Locate the cell with the specified text and output its [X, Y] center coordinate. 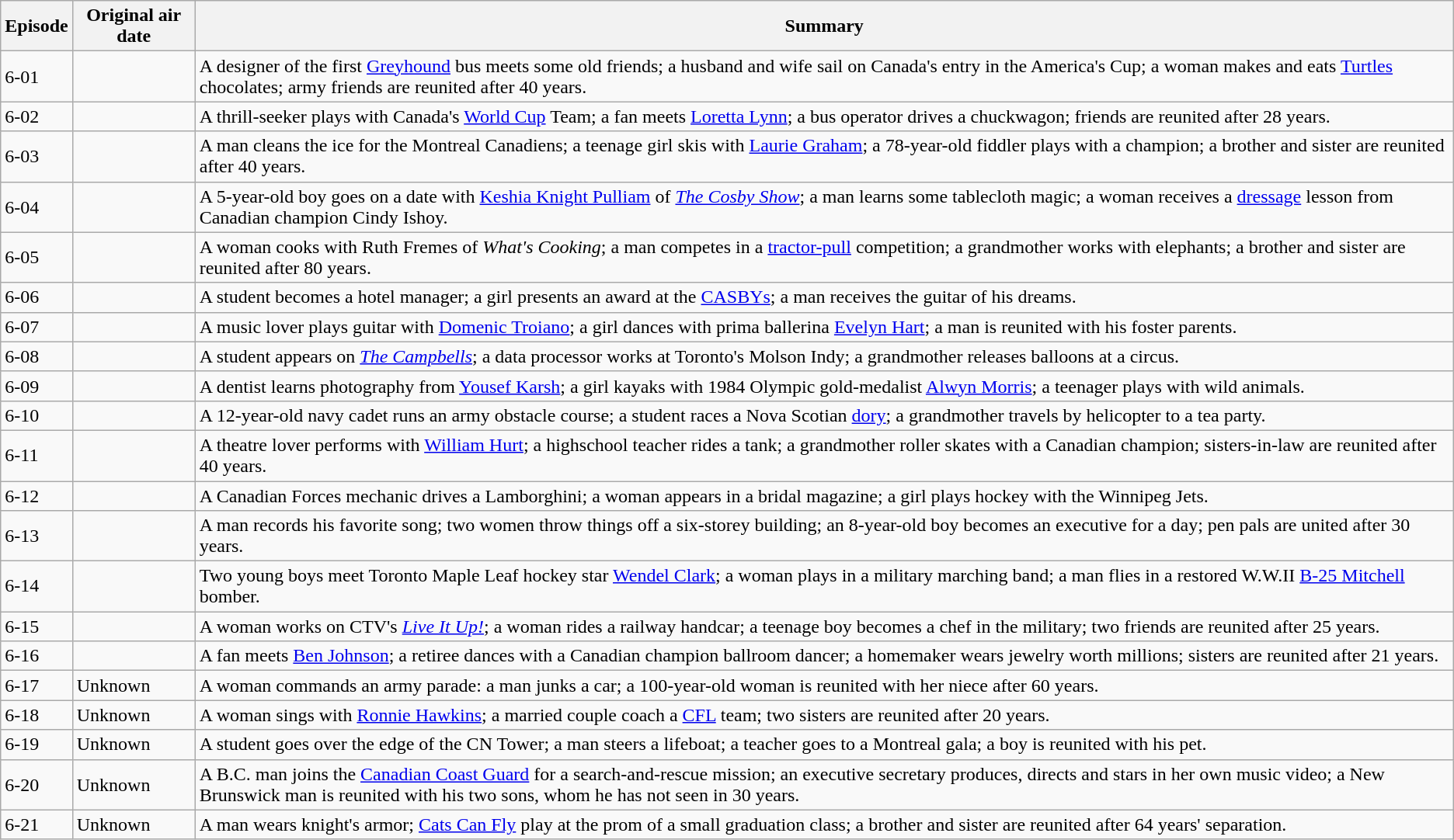
A woman sings with Ronnie Hawkins; a married couple coach a CFL team; two sisters are reunited after 20 years. [824, 715]
6-03 [37, 157]
A dentist learns photography from Yousef Karsh; a girl kayaks with 1984 Olympic gold-medalist Alwyn Morris; a teenager plays with wild animals. [824, 386]
A Canadian Forces mechanic drives a Lamborghini; a woman appears in a bridal magazine; a girl plays hockey with the Winnipeg Jets. [824, 496]
6-09 [37, 386]
6-01 [37, 76]
Episode [37, 26]
Original air date [134, 26]
A woman commands an army parade: a man junks a car; a 100-year-old woman is reunited with her niece after 60 years. [824, 686]
Summary [824, 26]
6-14 [37, 587]
6-06 [37, 297]
6-07 [37, 327]
6-19 [37, 745]
6-20 [37, 784]
6-13 [37, 536]
A music lover plays guitar with Domenic Troiano; a girl dances with prima ballerina Evelyn Hart; a man is reunited with his foster parents. [824, 327]
6-17 [37, 686]
6-11 [37, 455]
6-08 [37, 356]
6-18 [37, 715]
6-12 [37, 496]
6-05 [37, 258]
6-10 [37, 415]
6-15 [37, 627]
A 12-year-old navy cadet runs an army obstacle course; a student races a Nova Scotian dory; a grandmother travels by helicopter to a tea party. [824, 415]
A student becomes a hotel manager; a girl presents an award at the CASBYs; a man receives the guitar of his dreams. [824, 297]
6-04 [37, 207]
A man wears knight's armor; Cats Can Fly play at the prom of a small graduation class; a brother and sister are reunited after 64 years' separation. [824, 824]
6-02 [37, 116]
A student goes over the edge of the CN Tower; a man steers a lifeboat; a teacher goes to a Montreal gala; a boy is reunited with his pet. [824, 745]
A student appears on The Campbells; a data processor works at Toronto's Molson Indy; a grandmother releases balloons at a circus. [824, 356]
6-16 [37, 656]
6-21 [37, 824]
